Return (X, Y) of the center of cell containing provided text 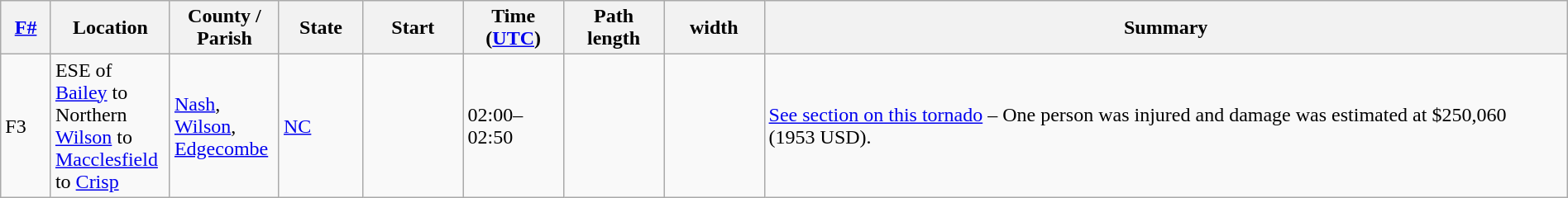
Nash, Wilson, Edgecombe (224, 125)
NC (321, 125)
See section on this tornado – One person was injured and damage was estimated at $250,060 (1953 USD). (1166, 125)
02:00–02:50 (513, 125)
Time (UTC) (513, 28)
F3 (26, 125)
ESE of Bailey to Northern Wilson to Macclesfield to Crisp (110, 125)
State (321, 28)
width (715, 28)
Path length (614, 28)
Summary (1166, 28)
County / Parish (224, 28)
F# (26, 28)
Location (110, 28)
Start (414, 28)
